Identify which cell holds the provided text, then report its (X, Y) central coordinate. 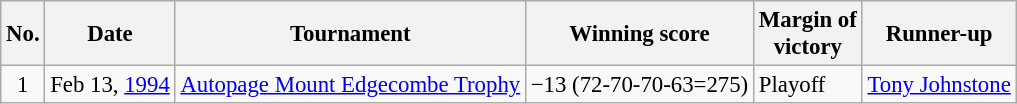
Margin ofvictory (808, 34)
1 (23, 85)
−13 (72-70-70-63=275) (639, 85)
Date (110, 34)
Runner-up (939, 34)
Tournament (350, 34)
Winning score (639, 34)
Tony Johnstone (939, 85)
Feb 13, 1994 (110, 85)
Playoff (808, 85)
Autopage Mount Edgecombe Trophy (350, 85)
No. (23, 34)
